Provide the (X, Y) coordinate of the cell's center where the given text is located.  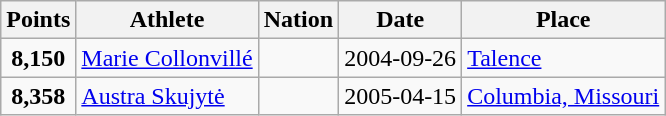
2005-04-15 (400, 96)
Columbia, Missouri (564, 96)
Points (38, 20)
Nation (298, 20)
8,358 (38, 96)
Place (564, 20)
Date (400, 20)
Austra Skujytė (167, 96)
2004-09-26 (400, 58)
Athlete (167, 20)
Talence (564, 58)
Marie Collonvillé (167, 58)
8,150 (38, 58)
